Scan for the cell matching the given text and deliver its [x, y] coordinate at center. 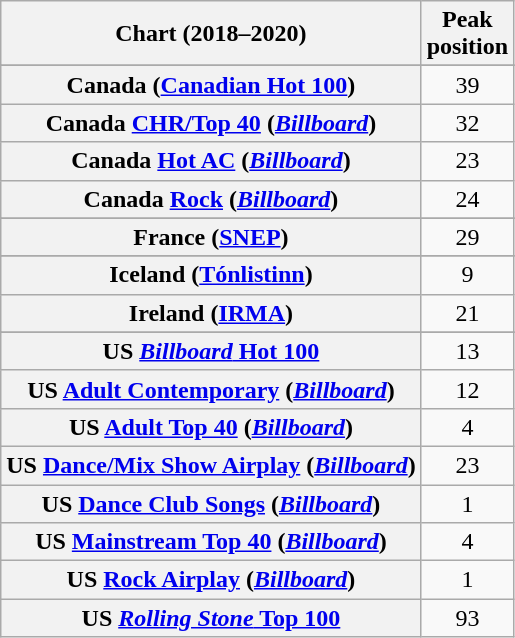
Canada Hot AC (Billboard) [211, 161]
21 [467, 313]
Ireland (IRMA) [211, 313]
9 [467, 275]
32 [467, 123]
24 [467, 199]
US Dance Club Songs (Billboard) [211, 503]
US Dance/Mix Show Airplay (Billboard) [211, 465]
US Adult Contemporary (Billboard) [211, 389]
US Rock Airplay (Billboard) [211, 580]
Chart (2018–2020) [211, 34]
93 [467, 618]
Iceland (Tónlistinn) [211, 275]
Canada (Canadian Hot 100) [211, 85]
12 [467, 389]
US Billboard Hot 100 [211, 351]
Canada CHR/Top 40 (Billboard) [211, 123]
US Rolling Stone Top 100 [211, 618]
29 [467, 237]
13 [467, 351]
US Adult Top 40 (Billboard) [211, 427]
France (SNEP) [211, 237]
Peakposition [467, 34]
39 [467, 85]
US Mainstream Top 40 (Billboard) [211, 542]
Canada Rock (Billboard) [211, 199]
